Search for the cell housing the specified text and yield its (x, y) center coordinate. 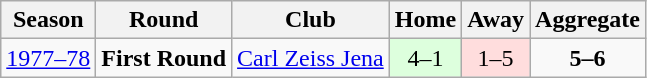
First Round (164, 58)
Season (48, 20)
Home (425, 20)
5–6 (588, 58)
Away (496, 20)
Round (164, 20)
4–1 (425, 58)
Aggregate (588, 20)
Carl Zeiss Jena (311, 58)
1–5 (496, 58)
1977–78 (48, 58)
Club (311, 20)
